Search for the cell housing the specified text and yield its (x, y) center coordinate. 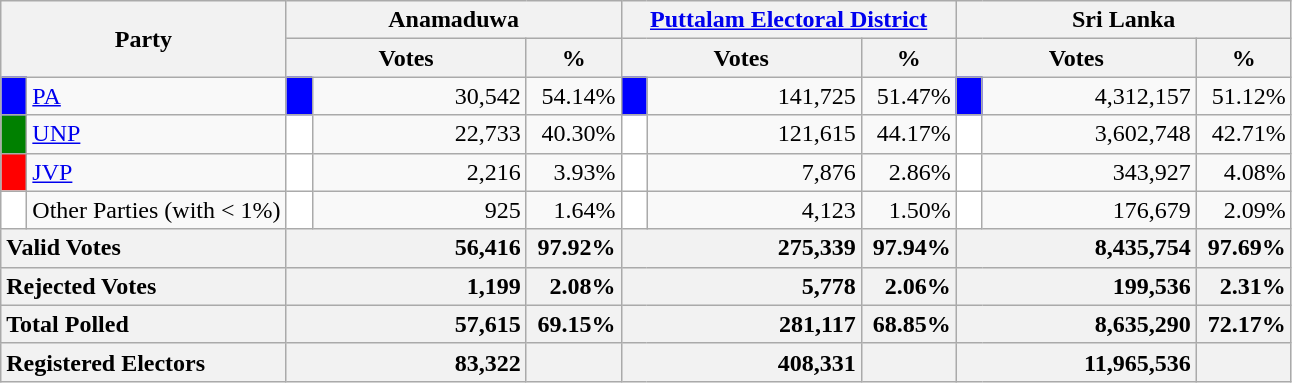
Anamaduwa (454, 20)
72.17% (1244, 324)
Registered Electors (144, 362)
199,536 (1076, 286)
3,602,748 (1089, 134)
68.85% (908, 324)
51.47% (908, 96)
1,199 (406, 286)
2.31% (1244, 286)
UNP (156, 134)
275,339 (741, 248)
176,679 (1089, 210)
5,778 (741, 286)
281,117 (741, 324)
343,927 (1089, 172)
57,615 (406, 324)
Total Polled (144, 324)
Rejected Votes (144, 286)
JVP (156, 172)
Other Parties (with < 1%) (156, 210)
40.30% (574, 134)
408,331 (741, 362)
1.50% (908, 210)
97.92% (574, 248)
Sri Lanka (1124, 20)
42.71% (1244, 134)
925 (419, 210)
Puttalam Electoral District (788, 20)
2.86% (908, 172)
83,322 (406, 362)
97.69% (1244, 248)
4,312,157 (1089, 96)
51.12% (1244, 96)
7,876 (754, 172)
3.93% (574, 172)
22,733 (419, 134)
2.06% (908, 286)
2.08% (574, 286)
2,216 (419, 172)
Valid Votes (144, 248)
121,615 (754, 134)
4.08% (1244, 172)
Party (144, 39)
30,542 (419, 96)
97.94% (908, 248)
54.14% (574, 96)
69.15% (574, 324)
11,965,536 (1076, 362)
8,435,754 (1076, 248)
141,725 (754, 96)
PA (156, 96)
1.64% (574, 210)
56,416 (406, 248)
8,635,290 (1076, 324)
4,123 (754, 210)
44.17% (908, 134)
2.09% (1244, 210)
